For the text-containing cell, return its midpoint in [x, y] coordinate format. 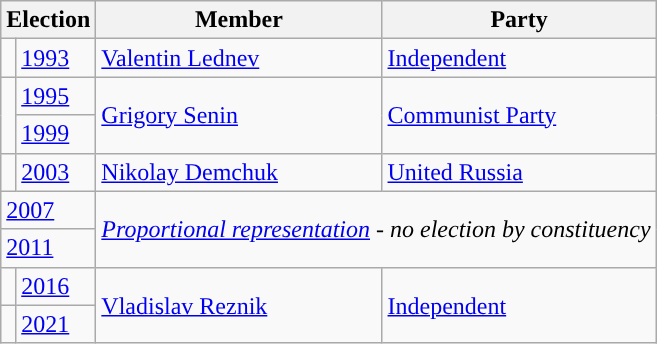
2021 [56, 324]
2007 [48, 210]
1993 [56, 58]
Party [519, 20]
Proportional representation - no election by constituency [376, 229]
1995 [56, 96]
Vladislav Reznik [239, 305]
Election [48, 20]
2003 [56, 172]
Communist Party [519, 115]
United Russia [519, 172]
Grigory Senin [239, 115]
2016 [56, 286]
Valentin Lednev [239, 58]
Nikolay Demchuk [239, 172]
2011 [48, 248]
Member [239, 20]
1999 [56, 134]
